Capture the cell that displays the provided text and extract its [X, Y] central coordinate. 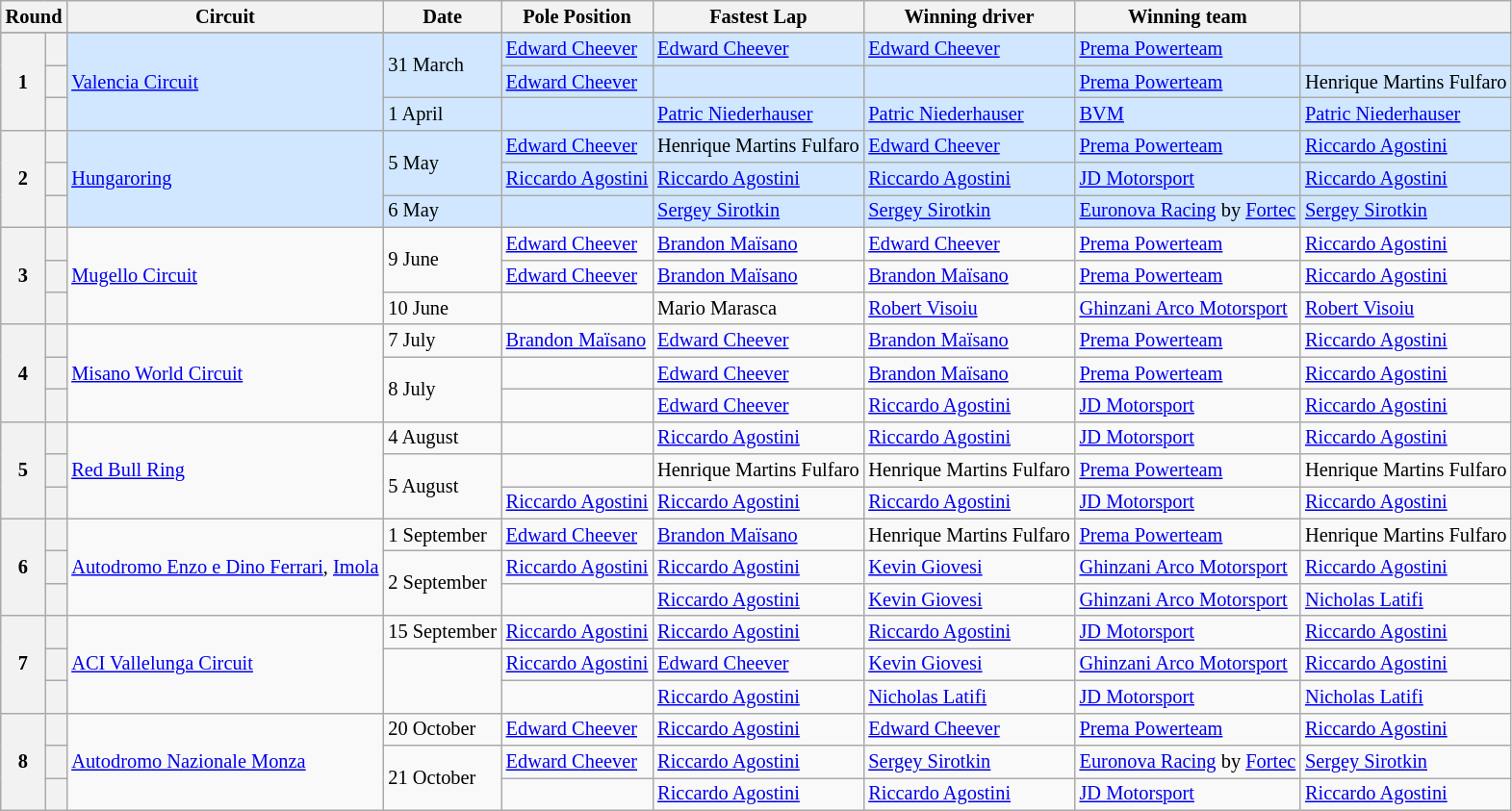
6 May [442, 211]
Autodromo Enzo e Dino Ferrari, Imola [225, 568]
1 September [442, 535]
7 July [442, 341]
8 [23, 762]
Mugello Circuit [225, 275]
Winning driver [968, 16]
20 October [442, 729]
Date [442, 16]
Mario Marasca [758, 308]
ACI Vallelunga Circuit [225, 664]
4 August [442, 438]
8 July [442, 389]
Valencia Circuit [225, 81]
Round [35, 16]
Fastest Lap [758, 16]
Red Bull Ring [225, 469]
Misano World Circuit [225, 373]
Pole Position [577, 16]
1 [23, 81]
Autodromo Nazionale Monza [225, 762]
5 May [442, 162]
9 June [442, 260]
31 March [442, 65]
4 [23, 373]
10 June [442, 308]
2 [23, 179]
2 September [442, 583]
5 [23, 469]
15 September [442, 632]
1 April [442, 114]
5 August [442, 487]
3 [23, 275]
6 [23, 568]
21 October [442, 777]
Circuit [225, 16]
BVM [1188, 114]
Winning team [1188, 16]
Hungaroring [225, 179]
7 [23, 664]
